Capture the cell that displays the provided text and extract its (X, Y) central coordinate. 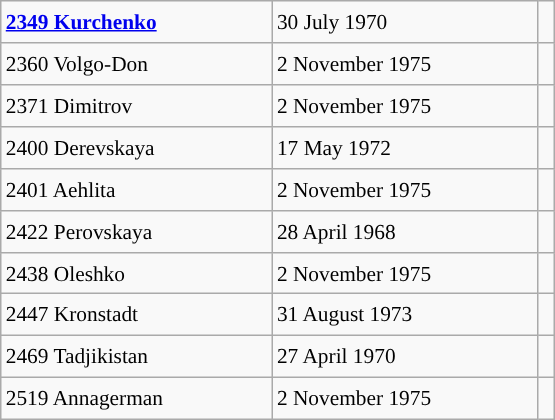
2447 Kronstadt (136, 315)
2401 Aehlita (136, 189)
2422 Perovskaya (136, 231)
2438 Oleshko (136, 273)
30 July 1970 (405, 22)
2371 Dimitrov (136, 106)
31 August 1973 (405, 315)
2349 Kurchenko (136, 22)
28 April 1968 (405, 231)
2519 Annagerman (136, 399)
2360 Volgo-Don (136, 64)
2400 Derevskaya (136, 148)
27 April 1970 (405, 357)
2469 Tadjikistan (136, 357)
17 May 1972 (405, 148)
